Search for the cell housing the specified text and yield its (X, Y) center coordinate. 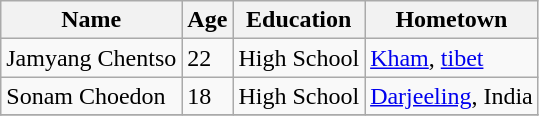
Darjeeling, India (452, 96)
Name (92, 20)
Hometown (452, 20)
22 (208, 58)
Age (208, 20)
Kham, tibet (452, 58)
Jamyang Chentso (92, 58)
18 (208, 96)
Education (299, 20)
Sonam Choedon (92, 96)
